Extract the (X, Y) coordinate from the center of the cell holding the provided text.  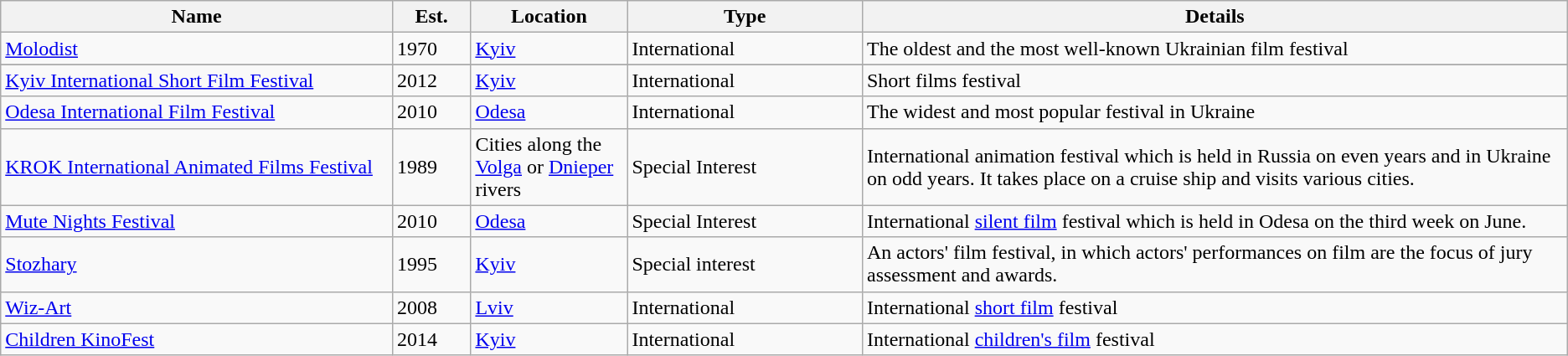
1970 (431, 49)
Stozhary (197, 265)
2008 (431, 307)
Lviv (549, 307)
Odesa International Film Festival (197, 112)
Short films festival (1215, 80)
1989 (431, 167)
The oldest and the most well-known Ukrainian film festival (1215, 49)
Location (549, 17)
Details (1215, 17)
International silent film festival which is held in Odesa on the third week on June. (1215, 221)
Est. (431, 17)
2012 (431, 80)
Special interest (745, 265)
International short film festival (1215, 307)
The widest and most popular festival in Ukraine (1215, 112)
Name (197, 17)
International children's film festival (1215, 339)
KROK International Animated Films Festival (197, 167)
An actors' film festival, in which actors' performances on film are the focus of jury assessment and awards. (1215, 265)
Kyiv International Short Film Festival (197, 80)
Molodist (197, 49)
Mute Nights Festival (197, 221)
2014 (431, 339)
1995 (431, 265)
Type (745, 17)
Children KinoFest (197, 339)
Wiz-Art (197, 307)
Cities along the Volga or Dnieper rivers (549, 167)
